Determine the (x, y) coordinate at the center of the cell enclosing the given text.  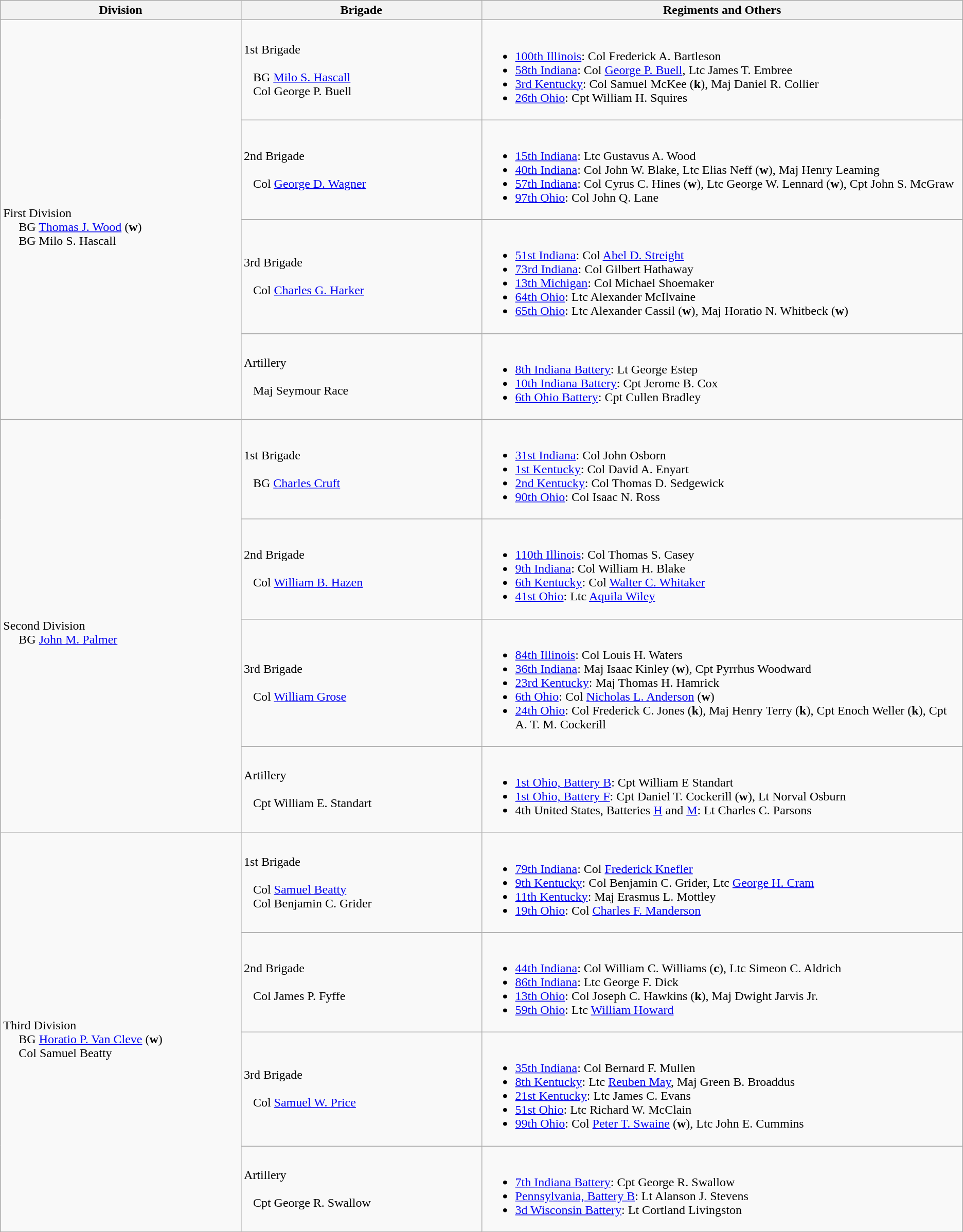
3rd Brigade Col William Grose (361, 683)
Division (121, 10)
Brigade (361, 10)
2nd Brigade Col George D. Wagner (361, 170)
31st Indiana: Col John Osborn1st Kentucky: Col David A. Enyart2nd Kentucky: Col Thomas D. Sedgewick90th Ohio: Col Isaac N. Ross (722, 469)
3rd Brigade Col Samuel W. Price (361, 1088)
1st Brigade BG Charles Cruft (361, 469)
First Division BG Thomas J. Wood (w) BG Milo S. Hascall (121, 220)
1st Brigade BG Milo S. Hascall Col George P. Buell (361, 70)
7th Indiana Battery: Cpt George R. SwallowPennsylvania, Battery B: Lt Alanson J. Stevens3d Wisconsin Battery: Lt Cortland Livingston (722, 1189)
110th Illinois: Col Thomas S. Casey9th Indiana: Col William H. Blake6th Kentucky: Col Walter C. Whitaker41st Ohio: Ltc Aquila Wiley (722, 569)
1st Brigade Col Samuel Beatty Col Benjamin C. Grider (361, 882)
Artillery Cpt William E. Standart (361, 789)
8th Indiana Battery: Lt George Estep10th Indiana Battery: Cpt Jerome B. Cox6th Ohio Battery: Cpt Cullen Bradley (722, 377)
2nd Brigade Col James P. Fyffe (361, 982)
Third Division BG Horatio P. Van Cleve (w) Col Samuel Beatty (121, 1032)
2nd Brigade Col William B. Hazen (361, 569)
Artillery Maj Seymour Race (361, 377)
Regiments and Others (722, 10)
3rd Brigade Col Charles G. Harker (361, 277)
Second Division BG John M. Palmer (121, 626)
Artillery Cpt George R. Swallow (361, 1189)
